Provide the [X, Y] coordinate of the cell's center where the given text is located.  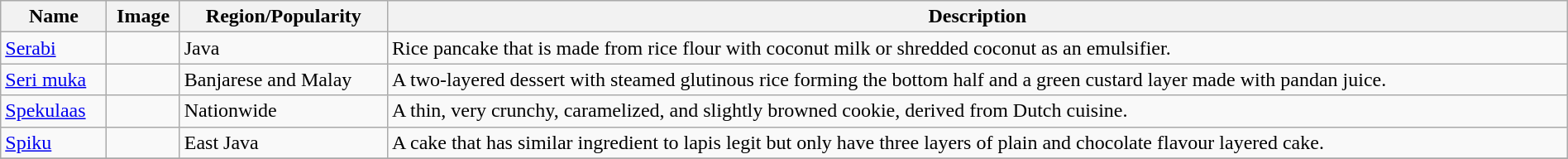
A thin, very crunchy, caramelized, and slightly browned cookie, derived from Dutch cuisine. [978, 111]
A cake that has similar ingredient to lapis legit but only have three layers of plain and chocolate flavour layered cake. [978, 142]
Rice pancake that is made from rice flour with coconut milk or shredded coconut as an emulsifier. [978, 48]
Java [283, 48]
Spekulaas [54, 111]
A two-layered dessert with steamed glutinous rice forming the bottom half and a green custard layer made with pandan juice. [978, 79]
Seri muka [54, 79]
Name [54, 17]
Region/Popularity [283, 17]
Image [143, 17]
Description [978, 17]
Nationwide [283, 111]
Spiku [54, 142]
East Java [283, 142]
Serabi [54, 48]
Banjarese and Malay [283, 79]
